For the text-containing cell, return its midpoint in (x, y) coordinate format. 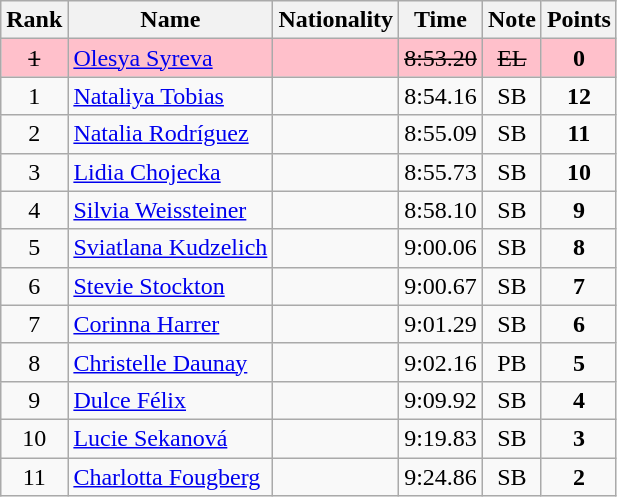
9:09.92 (441, 400)
Dulce Félix (170, 400)
9:00.06 (441, 248)
9:24.86 (441, 477)
Nataliya Tobias (170, 96)
Name (170, 20)
Silvia Weissteiner (170, 210)
9:02.16 (441, 362)
9:01.29 (441, 324)
Lucie Sekanová (170, 438)
Lidia Chojecka (170, 172)
Time (441, 20)
8:53.20 (441, 58)
Note (512, 20)
Points (578, 20)
Stevie Stockton (170, 286)
8:54.16 (441, 96)
Corinna Harrer (170, 324)
8:55.73 (441, 172)
Olesya Syreva (170, 58)
0 (578, 58)
Charlotta Fougberg (170, 477)
Nationality (336, 20)
Sviatlana Kudzelich (170, 248)
8:58.10 (441, 210)
12 (578, 96)
PB (512, 362)
9:19.83 (441, 438)
EL (512, 58)
Christelle Daunay (170, 362)
9:00.67 (441, 286)
8:55.09 (441, 134)
Rank (34, 20)
Natalia Rodríguez (170, 134)
